Return the [x, y] coordinate for the center point of the cell that contains the specified text.  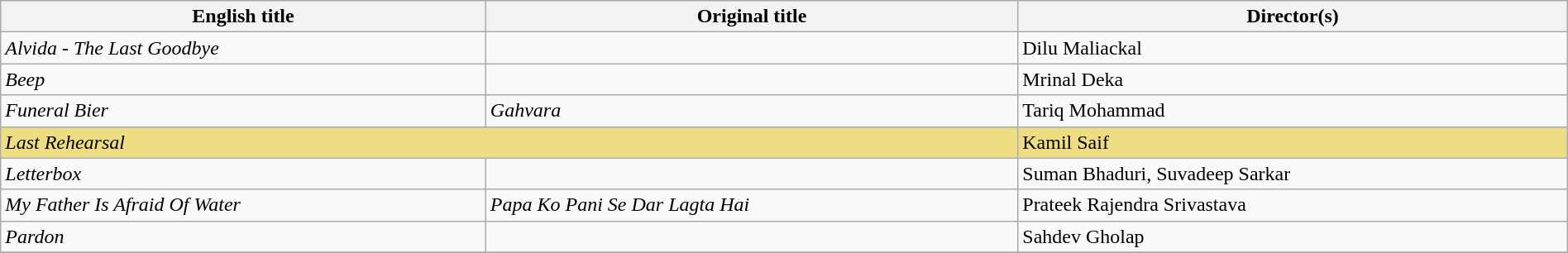
Alvida - The Last Goodbye [243, 48]
Pardon [243, 236]
Tariq Mohammad [1293, 111]
Last Rehearsal [509, 142]
Papa Ko Pani Se Dar Lagta Hai [751, 205]
Original title [751, 17]
Kamil Saif [1293, 142]
Beep [243, 79]
Gahvara [751, 111]
Prateek Rajendra Srivastava [1293, 205]
Letterbox [243, 174]
English title [243, 17]
Mrinal Deka [1293, 79]
Funeral Bier [243, 111]
My Father Is Afraid Of Water [243, 205]
Dilu Maliackal [1293, 48]
Suman Bhaduri, Suvadeep Sarkar [1293, 174]
Director(s) [1293, 17]
Sahdev Gholap [1293, 236]
